Determine the (x, y) coordinate at the center of the cell enclosing the given text.  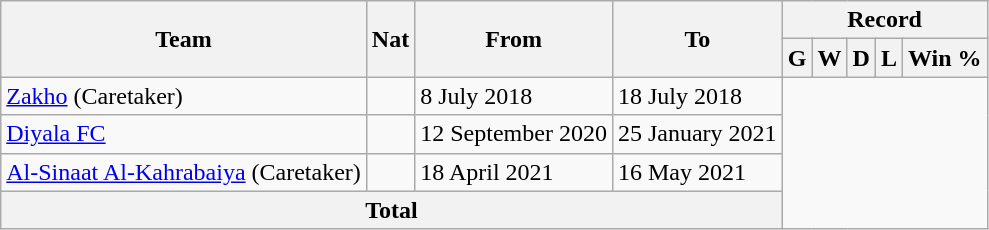
Zakho (Caretaker) (184, 96)
Win % (944, 58)
D (861, 58)
18 July 2018 (697, 96)
From (514, 39)
Total (392, 210)
To (697, 39)
W (830, 58)
8 July 2018 (514, 96)
G (797, 58)
25 January 2021 (697, 134)
Record (884, 20)
16 May 2021 (697, 172)
12 September 2020 (514, 134)
18 April 2021 (514, 172)
Team (184, 39)
Nat (390, 39)
L (888, 58)
Diyala FC (184, 134)
Al-Sinaat Al-Kahrabaiya (Caretaker) (184, 172)
